Locate the cell with the specified text and output its (x, y) center coordinate. 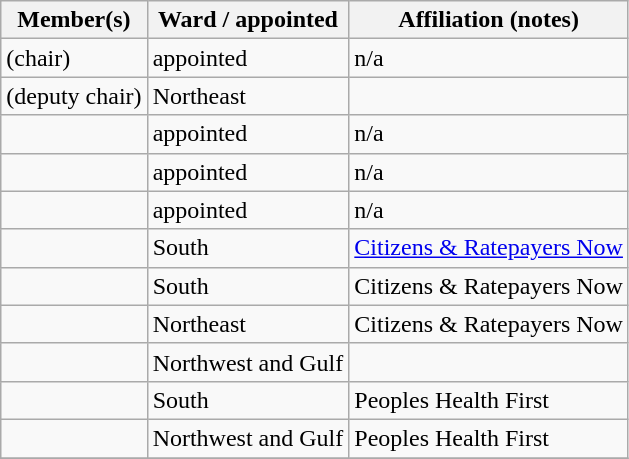
Ward / appointed (248, 20)
Member(s) (74, 20)
(chair) (74, 58)
Affiliation (notes) (489, 20)
(deputy chair) (74, 96)
